Return the [x, y] coordinate for the center point of the cell that contains the specified text.  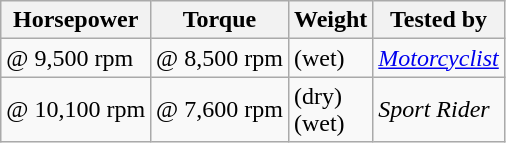
@ 8,500 rpm [220, 58]
(wet) [330, 58]
@ 10,100 rpm [76, 110]
@ 7,600 rpm [220, 110]
@ 9,500 rpm [76, 58]
Motorcyclist [438, 58]
Horsepower [76, 20]
Sport Rider [438, 110]
Torque [220, 20]
Tested by [438, 20]
Weight [330, 20]
(dry) (wet) [330, 110]
